From the cell containing the given text, extract its center point as [x, y] coordinate. 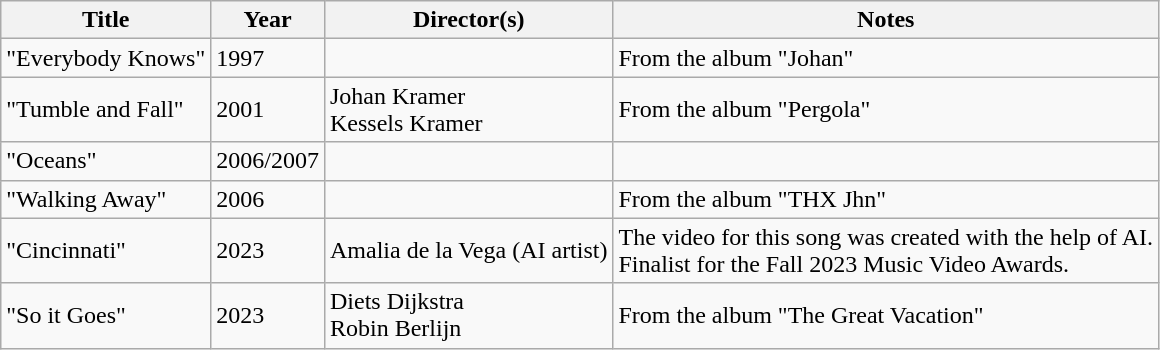
"Oceans" [106, 161]
Year [268, 20]
From the album "Johan" [886, 58]
Title [106, 20]
From the album "THX Jhn" [886, 199]
"Walking Away" [106, 199]
"Everybody Knows" [106, 58]
Director(s) [468, 20]
1997 [268, 58]
2006 [268, 199]
"Cincinnati" [106, 250]
From the album "Pergola" [886, 110]
2001 [268, 110]
The video for this song was created with the help of AI.Finalist for the Fall 2023 Music Video Awards. [886, 250]
Johan KramerKessels Kramer [468, 110]
Amalia de la Vega (AI artist) [468, 250]
Diets DijkstraRobin Berlijn [468, 316]
"Tumble and Fall" [106, 110]
From the album "The Great Vacation" [886, 316]
"So it Goes" [106, 316]
2006/2007 [268, 161]
Notes [886, 20]
